Identify which cell holds the provided text, then report its [x, y] central coordinate. 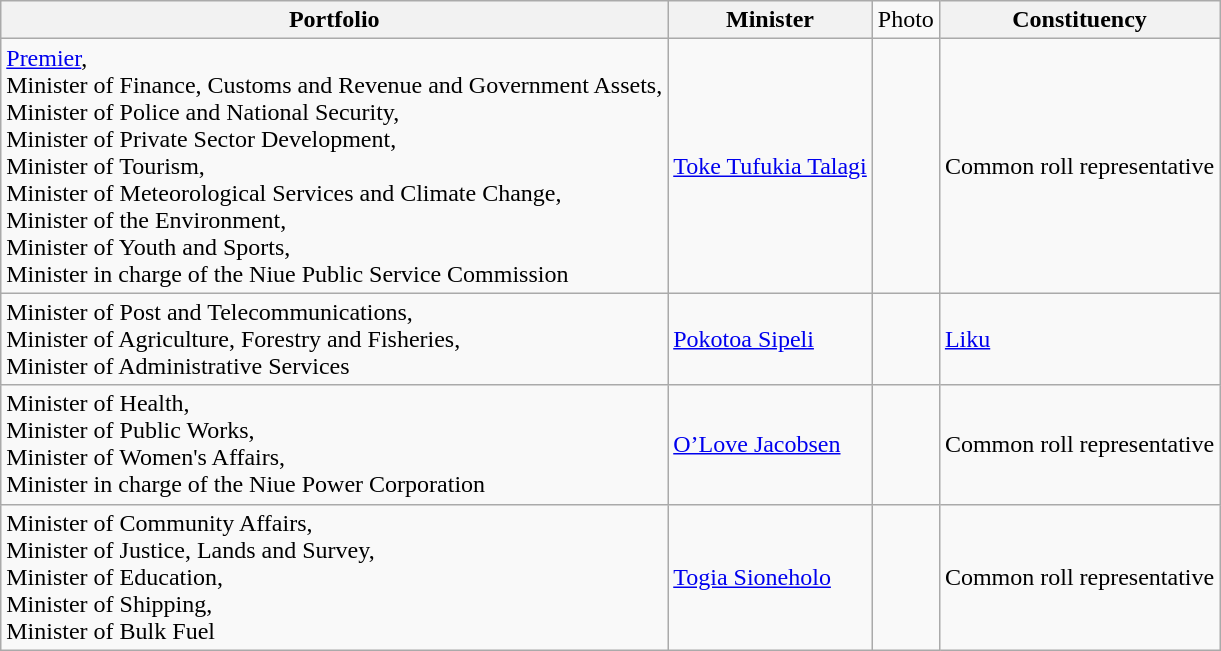
Pokotoa Sipeli [770, 339]
Portfolio [334, 20]
Liku [1079, 339]
O’Love Jacobsen [770, 444]
Minister of Community Affairs, Minister of Justice, Lands and Survey, Minister of Education, Minister of Shipping, Minister of Bulk Fuel [334, 577]
Minister of Health, Minister of Public Works, Minister of Women's Affairs, Minister in charge of the Niue Power Corporation [334, 444]
Togia Sioneholo [770, 577]
Toke Tufukia Talagi [770, 166]
Constituency [1079, 20]
Minister of Post and Telecommunications, Minister of Agriculture, Forestry and Fisheries, Minister of Administrative Services [334, 339]
Minister [770, 20]
Photo [906, 20]
